Find where the given text appears and provide that cell's center as (X, Y) coordinate. 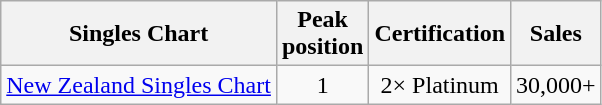
Sales (556, 34)
Certification (440, 34)
Peakposition (322, 34)
30,000+ (556, 85)
2× Platinum (440, 85)
1 (322, 85)
New Zealand Singles Chart (139, 85)
Singles Chart (139, 34)
